Identify which cell holds the provided text, then report its (X, Y) central coordinate. 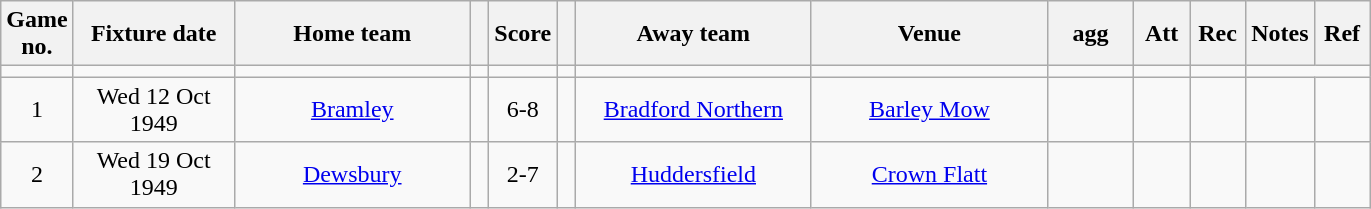
agg (1090, 34)
Bramley (352, 110)
Home team (352, 34)
2 (37, 174)
Att (1162, 34)
2-7 (523, 174)
Ref (1342, 34)
6-8 (523, 110)
Away team (693, 34)
Huddersfield (693, 174)
Wed 19 Oct 1949 (154, 174)
Barley Mow (929, 110)
1 (37, 110)
Rec (1218, 34)
Game no. (37, 34)
Crown Flatt (929, 174)
Bradford Northern (693, 110)
Wed 12 Oct 1949 (154, 110)
Notes (1280, 34)
Dewsbury (352, 174)
Venue (929, 34)
Score (523, 34)
Fixture date (154, 34)
